Provide the (x, y) coordinate of the cell's center where the given text is located.  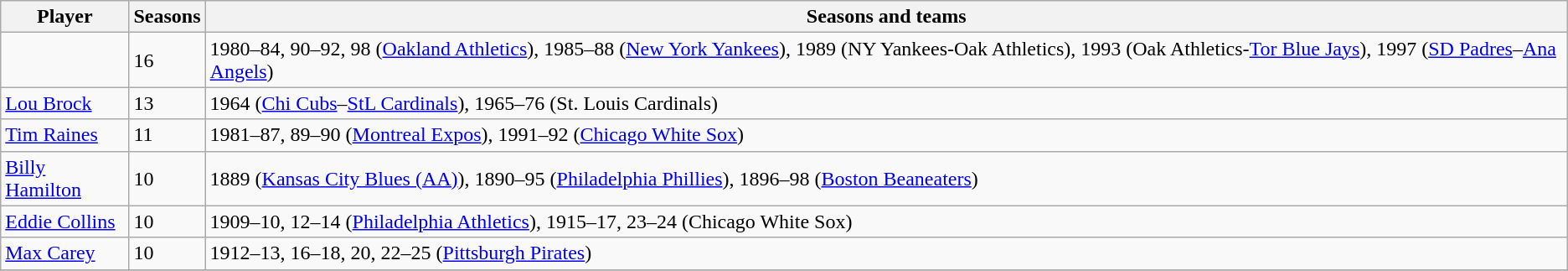
Billy Hamilton (65, 178)
1912–13, 16–18, 20, 22–25 (Pittsburgh Pirates) (886, 253)
Seasons (168, 17)
1981–87, 89–90 (Montreal Expos), 1991–92 (Chicago White Sox) (886, 135)
11 (168, 135)
Max Carey (65, 253)
Tim Raines (65, 135)
1889 (Kansas City Blues (AA)), 1890–95 (Philadelphia Phillies), 1896–98 (Boston Beaneaters) (886, 178)
Player (65, 17)
1909–10, 12–14 (Philadelphia Athletics), 1915–17, 23–24 (Chicago White Sox) (886, 221)
1964 (Chi Cubs–StL Cardinals), 1965–76 (St. Louis Cardinals) (886, 103)
Eddie Collins (65, 221)
Lou Brock (65, 103)
13 (168, 103)
16 (168, 60)
Seasons and teams (886, 17)
